Scan for the cell matching the given text and deliver its [X, Y] coordinate at center. 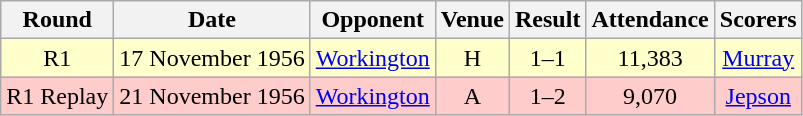
H [472, 58]
Venue [472, 20]
Attendance [650, 20]
11,383 [650, 58]
9,070 [650, 96]
Jepson [758, 96]
Scorers [758, 20]
Result [548, 20]
Murray [758, 58]
R1 [58, 58]
17 November 1956 [212, 58]
A [472, 96]
Date [212, 20]
1–2 [548, 96]
21 November 1956 [212, 96]
Round [58, 20]
R1 Replay [58, 96]
Opponent [372, 20]
1–1 [548, 58]
